Return the (x, y) coordinate for the center point of the cell that contains the specified text.  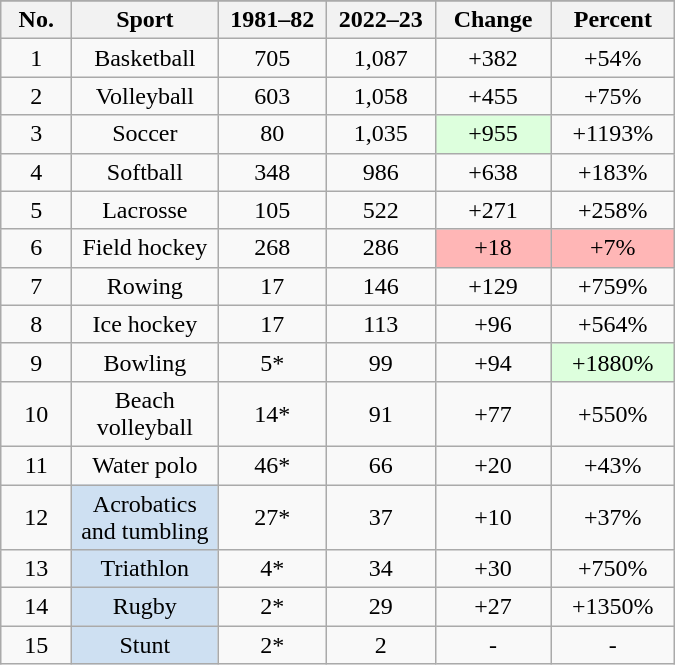
13 (36, 569)
5* (272, 362)
+455 (493, 96)
603 (272, 96)
+77 (493, 414)
Sport (145, 20)
+10 (493, 516)
Rowing (145, 286)
14 (36, 607)
Field hockey (145, 248)
+75% (613, 96)
11 (36, 465)
+27 (493, 607)
4 (36, 172)
+94 (493, 362)
29 (380, 607)
+20 (493, 465)
10 (36, 414)
105 (272, 210)
+550% (613, 414)
+54% (613, 58)
No. (36, 20)
2022–23 (380, 20)
+1350% (613, 607)
+750% (613, 569)
34 (380, 569)
46* (272, 465)
113 (380, 324)
27* (272, 516)
+1193% (613, 134)
+955 (493, 134)
+759% (613, 286)
91 (380, 414)
14* (272, 414)
Water polo (145, 465)
+7% (613, 248)
9 (36, 362)
15 (36, 645)
99 (380, 362)
1 (36, 58)
Beach volleyball (145, 414)
Percent (613, 20)
348 (272, 172)
Change (493, 20)
4* (272, 569)
Triathlon (145, 569)
5 (36, 210)
Stunt (145, 645)
705 (272, 58)
66 (380, 465)
+258% (613, 210)
+18 (493, 248)
1,035 (380, 134)
Basketball (145, 58)
Lacrosse (145, 210)
6 (36, 248)
+129 (493, 286)
Volleyball (145, 96)
+638 (493, 172)
146 (380, 286)
8 (36, 324)
+96 (493, 324)
+183% (613, 172)
+1880% (613, 362)
Rugby (145, 607)
+382 (493, 58)
3 (36, 134)
1981–82 (272, 20)
Softball (145, 172)
1,058 (380, 96)
Bowling (145, 362)
522 (380, 210)
+564% (613, 324)
+37% (613, 516)
286 (380, 248)
7 (36, 286)
+43% (613, 465)
1,087 (380, 58)
12 (36, 516)
Soccer (145, 134)
268 (272, 248)
+30 (493, 569)
+271 (493, 210)
Acrobatics and tumbling (145, 516)
80 (272, 134)
Ice hockey (145, 324)
986 (380, 172)
37 (380, 516)
